Return [X, Y] of the center of cell containing provided text 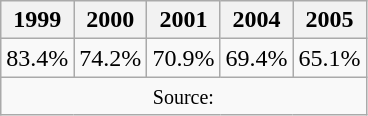
2001 [184, 20]
2000 [110, 20]
70.9% [184, 58]
65.1% [330, 58]
1999 [38, 20]
74.2% [110, 58]
69.4% [256, 58]
2004 [256, 20]
Source: [184, 96]
83.4% [38, 58]
2005 [330, 20]
